Return (x, y) of the center of cell containing provided text 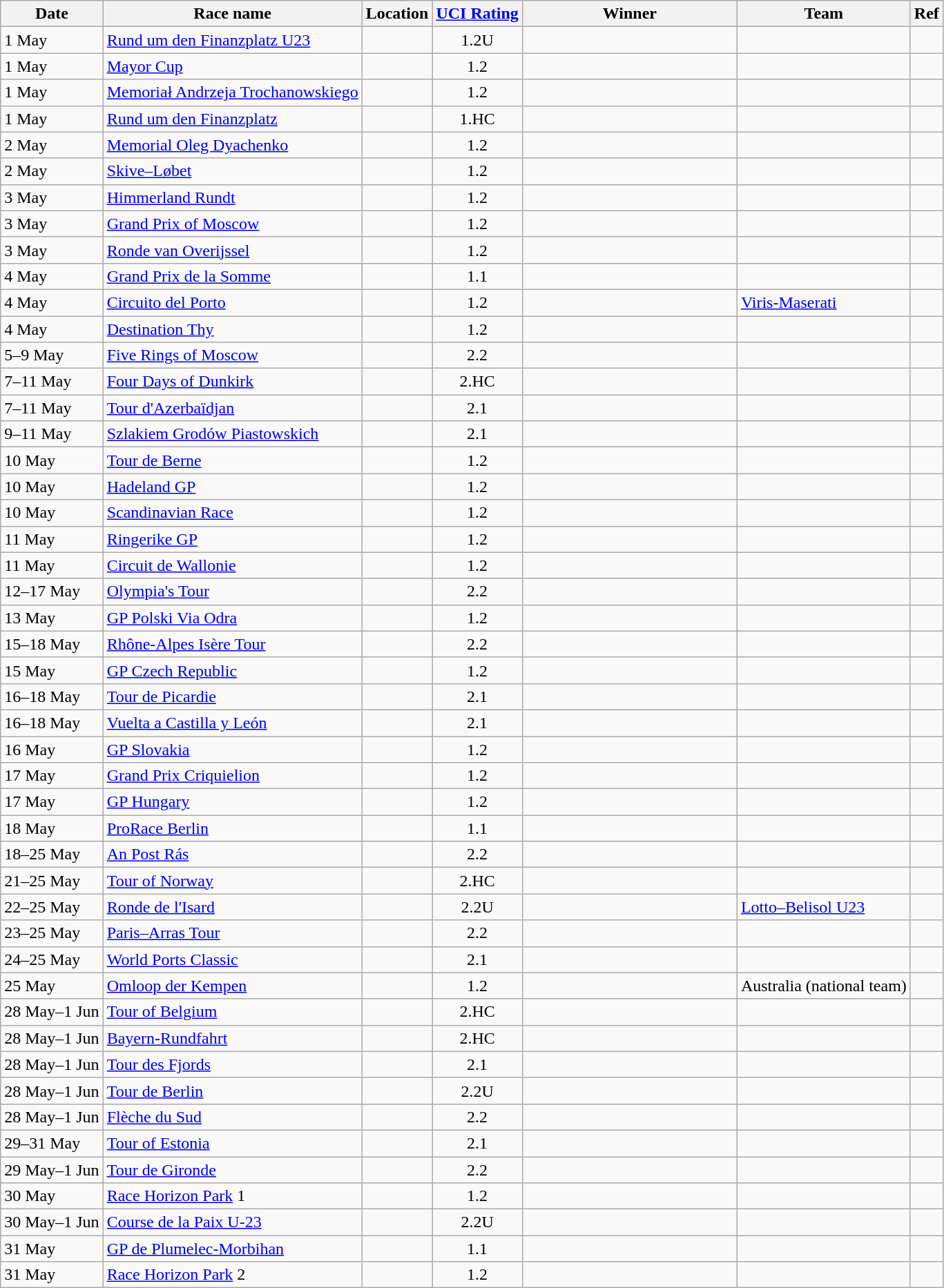
Five Rings of Moscow (232, 355)
Tour de Berlin (232, 1091)
Four Days of Dunkirk (232, 382)
GP Hungary (232, 802)
30 May (52, 1196)
21–25 May (52, 881)
GP Slovakia (232, 749)
23–25 May (52, 933)
Australia (national team) (823, 986)
Viris-Maserati (823, 302)
Ringerike GP (232, 539)
Ref (927, 14)
Vuelta a Castilla y León (232, 723)
Memoriał Andrzeja Trochanowskiego (232, 92)
Lotto–Belisol U23 (823, 907)
15–18 May (52, 644)
18–25 May (52, 855)
Hadeland GP (232, 487)
Flèche du Sud (232, 1117)
Skive–Løbet (232, 171)
GP de Plumelec-Morbihan (232, 1249)
Memorial Oleg Dyachenko (232, 145)
Course de la Paix U-23 (232, 1222)
15 May (52, 670)
Himmerland Rundt (232, 197)
5–9 May (52, 355)
Grand Prix de la Somme (232, 276)
30 May–1 Jun (52, 1222)
Circuito del Porto (232, 302)
Location (397, 14)
An Post Rás (232, 855)
Tour des Fjords (232, 1064)
Tour de Picardie (232, 696)
Rund um den Finanzplatz (232, 119)
Paris–Arras Tour (232, 933)
13 May (52, 618)
25 May (52, 986)
GP Polski Via Odra (232, 618)
Tour d'Azerbaïdjan (232, 408)
Tour de Berne (232, 460)
Rhône-Alpes Isère Tour (232, 644)
UCI Rating (477, 14)
Tour of Belgium (232, 1012)
ProRace Berlin (232, 828)
Rund um den Finanzplatz U23 (232, 40)
Scandinavian Race (232, 513)
1.HC (477, 119)
24–25 May (52, 959)
Szlakiem Grodów Piastowskich (232, 434)
World Ports Classic (232, 959)
18 May (52, 828)
Omloop der Kempen (232, 986)
Mayor Cup (232, 66)
Grand Prix of Moscow (232, 224)
Tour of Estonia (232, 1143)
1.2U (477, 40)
Race name (232, 14)
Grand Prix Criquielion (232, 776)
Tour of Norway (232, 881)
12–17 May (52, 592)
Tour de Gironde (232, 1170)
Olympia's Tour (232, 592)
29 May–1 Jun (52, 1170)
22–25 May (52, 907)
Ronde van Overijssel (232, 250)
9–11 May (52, 434)
GP Czech Republic (232, 670)
29–31 May (52, 1143)
Bayern-Rundfahrt (232, 1038)
Team (823, 14)
Destination Thy (232, 329)
Ronde de l'Isard (232, 907)
Race Horizon Park 1 (232, 1196)
16 May (52, 749)
Circuit de Wallonie (232, 565)
Winner (630, 14)
Race Horizon Park 2 (232, 1275)
Date (52, 14)
